Output the [x, y] coordinate of the center of the cell containing the given text.  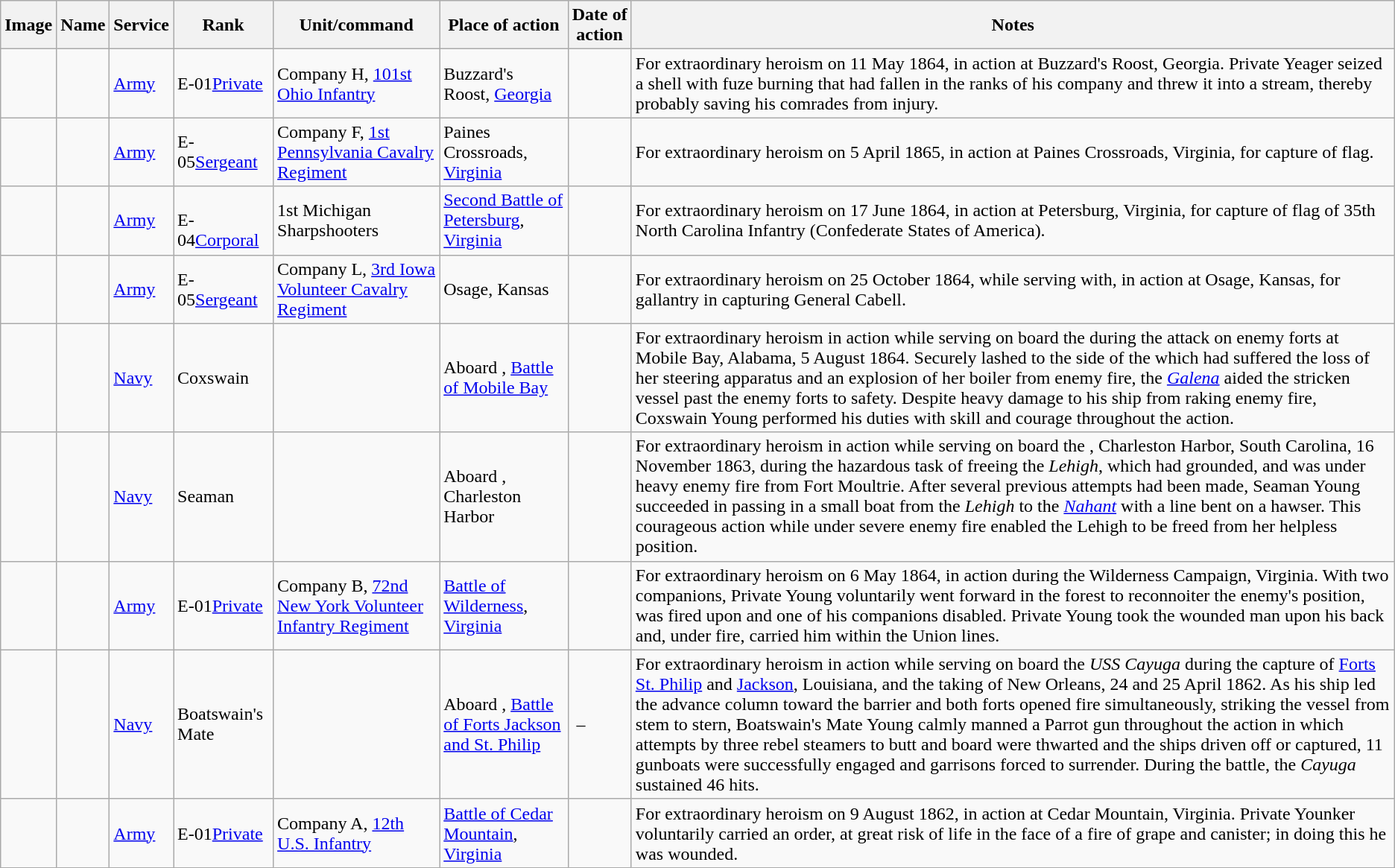
Battle of Cedar Mountain, Virginia [504, 833]
For extraordinary heroism on 25 October 1864, while serving with, in action at Osage, Kansas, for gallantry in capturing General Cabell. [1013, 289]
Aboard , Battle of Mobile Bay [504, 378]
Second Battle of Petersburg, Virginia [504, 221]
1st Michigan Sharpshooters [356, 221]
Name [83, 25]
For extraordinary heroism on 5 April 1865, in action at Paines Crossroads, Virginia, for capture of flag. [1013, 152]
Aboard , Charleston Harbor [504, 496]
Place of action [504, 25]
Aboard , Battle of Forts Jackson and St. Philip [504, 724]
– [599, 724]
Seaman [224, 496]
Company A, 12th U.S. Infantry [356, 833]
Company F, 1st Pennsylvania Cavalry Regiment [356, 152]
Unit/command [356, 25]
Image [28, 25]
Boatswain's Mate [224, 724]
Date of action [599, 25]
E-04Corporal [224, 221]
Company L, 3rd Iowa Volunteer Cavalry Regiment [356, 289]
Service [142, 25]
Company H, 101st Ohio Infantry [356, 83]
Paines Crossroads, Virginia [504, 152]
Battle of Wilderness, Virginia [504, 605]
Buzzard's Roost, Georgia [504, 83]
Notes [1013, 25]
Rank [224, 25]
Osage, Kansas [504, 289]
Coxswain [224, 378]
Company B, 72nd New York Volunteer Infantry Regiment [356, 605]
